From the cell containing the given text, extract its center point as (x, y) coordinate. 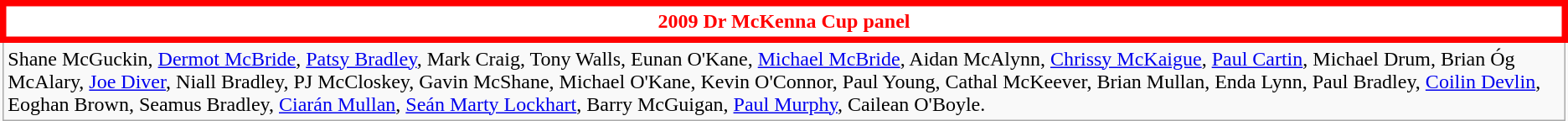
2009 Dr McKenna Cup panel (784, 22)
